Output the (X, Y) coordinate of the center of the cell containing the given text.  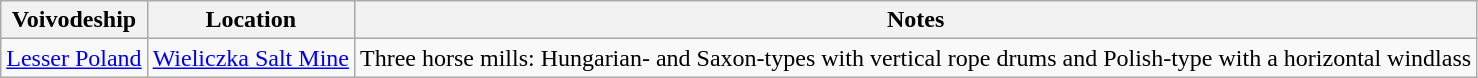
Wieliczka Salt Mine (250, 58)
Three horse mills: Hungarian- and Saxon-types with vertical rope drums and Polish-type with a horizontal windlass (915, 58)
Location (250, 20)
Notes (915, 20)
Lesser Poland (74, 58)
Voivodeship (74, 20)
